Detect which cell encompasses the target text, then output its [X, Y] center coordinate. 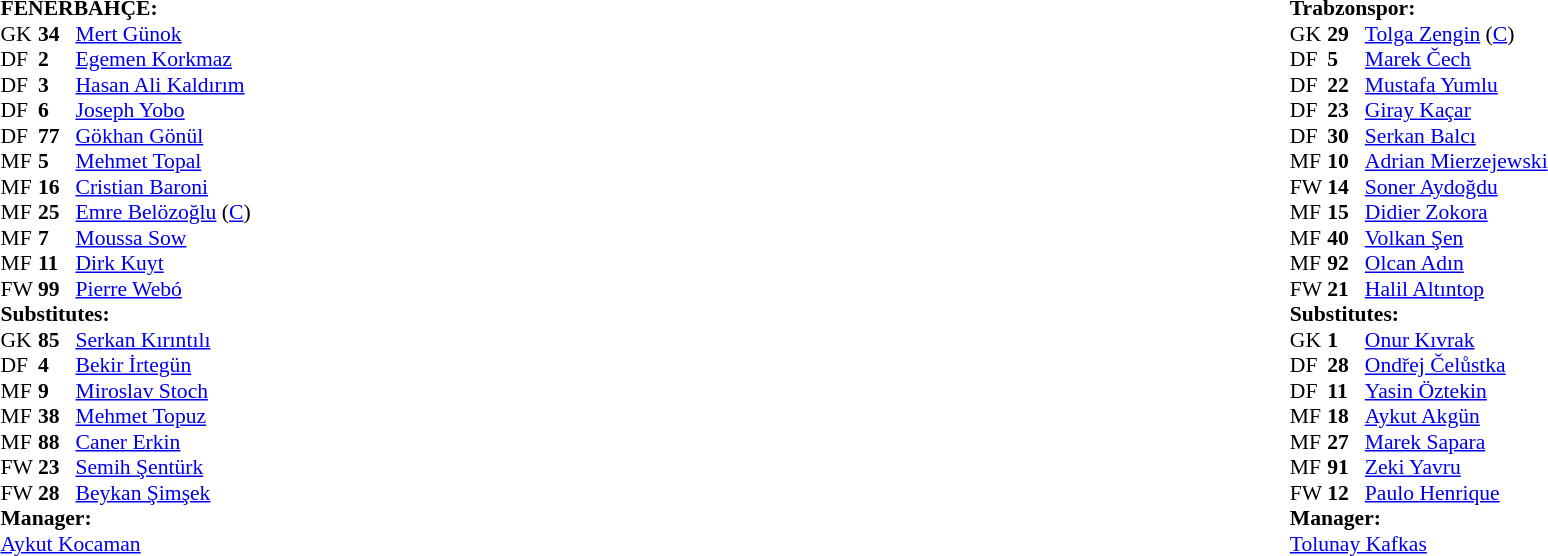
Onur Kıvrak [1456, 340]
Tolga Zengin (C) [1456, 34]
Semih Şentürk [164, 467]
21 [1346, 289]
Moussa Sow [164, 238]
Adrian Mierzejewski [1456, 161]
25 [57, 213]
Giray Kaçar [1456, 111]
38 [57, 417]
10 [1346, 161]
Miroslav Stoch [164, 391]
Egemen Korkmaz [164, 59]
Halil Altıntop [1456, 289]
1 [1346, 340]
Yasin Öztekin [1456, 391]
Emre Belözoğlu (C) [164, 213]
Mehmet Topal [164, 161]
7 [57, 238]
Volkan Şen [1456, 238]
Beykan Şimşek [164, 493]
Mehmet Topuz [164, 417]
Didier Zokora [1456, 213]
30 [1346, 136]
85 [57, 340]
Serkan Kırıntılı [164, 340]
22 [1346, 85]
3 [57, 85]
Olcan Adın [1456, 263]
99 [57, 289]
Mustafa Yumlu [1456, 85]
15 [1346, 213]
Hasan Ali Kaldırım [164, 85]
Aykut Akgün [1456, 417]
Soner Aydoğdu [1456, 187]
40 [1346, 238]
Marek Sapara [1456, 442]
Bekir İrtegün [164, 365]
92 [1346, 263]
12 [1346, 493]
91 [1346, 467]
Dirk Kuyt [164, 263]
Marek Čech [1456, 59]
9 [57, 391]
27 [1346, 442]
Zeki Yavru [1456, 467]
88 [57, 442]
Joseph Yobo [164, 111]
Mert Günok [164, 34]
6 [57, 111]
Cristian Baroni [164, 187]
Ondřej Čelůstka [1456, 365]
2 [57, 59]
Caner Erkin [164, 442]
18 [1346, 417]
Serkan Balcı [1456, 136]
14 [1346, 187]
4 [57, 365]
Paulo Henrique [1456, 493]
Gökhan Gönül [164, 136]
Pierre Webó [164, 289]
77 [57, 136]
34 [57, 34]
16 [57, 187]
29 [1346, 34]
